From the cell containing the given text, extract its center point as [X, Y] coordinate. 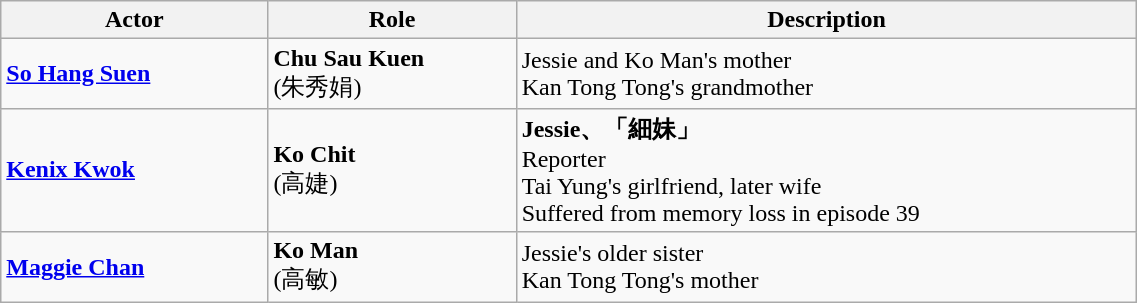
Actor [134, 20]
Jessie、「細妹」ReporterTai Yung's girlfriend, later wifeSuffered from memory loss in episode 39 [826, 170]
Ko Man(高敏) [392, 267]
Kenix Kwok [134, 170]
Ko Chit(高婕) [392, 170]
Description [826, 20]
Chu Sau Kuen(朱秀娟) [392, 74]
Maggie Chan [134, 267]
Jessie and Ko Man's motherKan Tong Tong's grandmother [826, 74]
So Hang Suen [134, 74]
Jessie's older sisterKan Tong Tong's mother [826, 267]
Role [392, 20]
